Output the (x, y) coordinate of the center of the cell containing the given text.  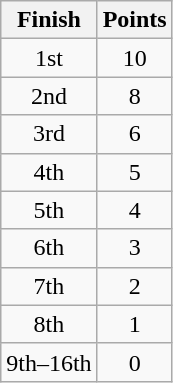
8th (49, 324)
5 (134, 172)
2 (134, 286)
Points (134, 20)
0 (134, 362)
5th (49, 210)
4th (49, 172)
3rd (49, 134)
7th (49, 286)
6th (49, 248)
Finish (49, 20)
9th–16th (49, 362)
3 (134, 248)
1st (49, 58)
2nd (49, 96)
8 (134, 96)
10 (134, 58)
1 (134, 324)
4 (134, 210)
6 (134, 134)
